Return (X, Y) of the center of cell containing provided text 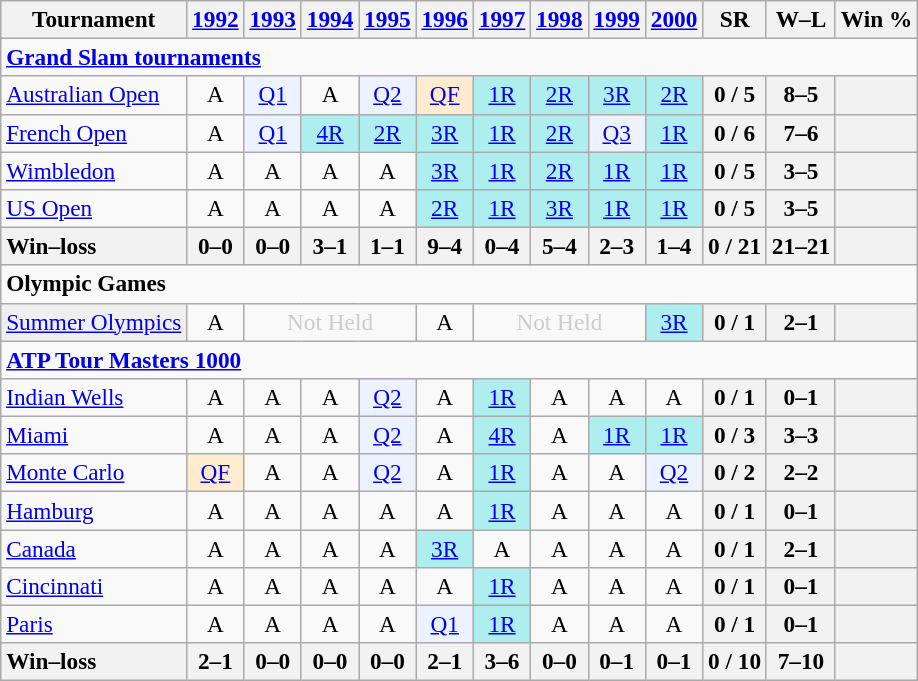
Monte Carlo (94, 473)
1994 (330, 19)
3–6 (502, 662)
Cincinnati (94, 586)
3–3 (800, 435)
Australian Open (94, 95)
Canada (94, 548)
Tournament (94, 19)
Hamburg (94, 510)
0 / 6 (735, 133)
0 / 3 (735, 435)
Paris (94, 624)
1996 (444, 19)
Miami (94, 435)
Indian Wells (94, 397)
Wimbledon (94, 170)
2–2 (800, 473)
Summer Olympics (94, 322)
SR (735, 19)
8–5 (800, 95)
1–1 (388, 246)
ATP Tour Masters 1000 (460, 359)
W–L (800, 19)
1999 (616, 19)
1992 (216, 19)
0 / 21 (735, 246)
21–21 (800, 246)
US Open (94, 208)
7–10 (800, 662)
Grand Slam tournaments (460, 57)
Win % (876, 19)
1993 (272, 19)
9–4 (444, 246)
1998 (560, 19)
1995 (388, 19)
2000 (674, 19)
1–4 (674, 246)
1997 (502, 19)
7–6 (800, 133)
3–1 (330, 246)
2–3 (616, 246)
0 / 10 (735, 662)
0 / 2 (735, 473)
Q3 (616, 133)
0–4 (502, 246)
French Open (94, 133)
Olympic Games (460, 284)
5–4 (560, 246)
